Extract the [X, Y] coordinate from the center of the cell holding the provided text.  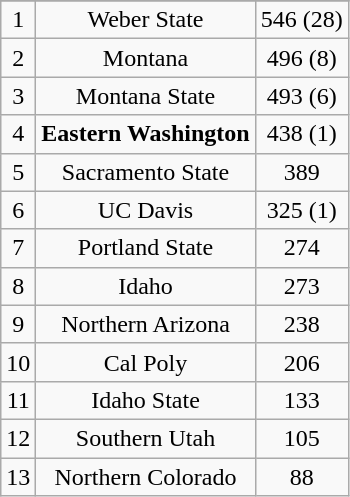
105 [302, 438]
7 [18, 248]
5 [18, 172]
Northern Colorado [146, 477]
438 (1) [302, 134]
Portland State [146, 248]
Montana State [146, 96]
Weber State [146, 20]
546 (28) [302, 20]
Cal Poly [146, 362]
Sacramento State [146, 172]
11 [18, 400]
2 [18, 58]
9 [18, 324]
Southern Utah [146, 438]
133 [302, 400]
496 (8) [302, 58]
Northern Arizona [146, 324]
UC Davis [146, 210]
6 [18, 210]
3 [18, 96]
88 [302, 477]
389 [302, 172]
273 [302, 286]
Idaho State [146, 400]
10 [18, 362]
Idaho [146, 286]
Montana [146, 58]
1 [18, 20]
8 [18, 286]
325 (1) [302, 210]
238 [302, 324]
206 [302, 362]
Eastern Washington [146, 134]
13 [18, 477]
274 [302, 248]
12 [18, 438]
4 [18, 134]
493 (6) [302, 96]
